Provide the (x, y) coordinate of the cell's center where the given text is located.  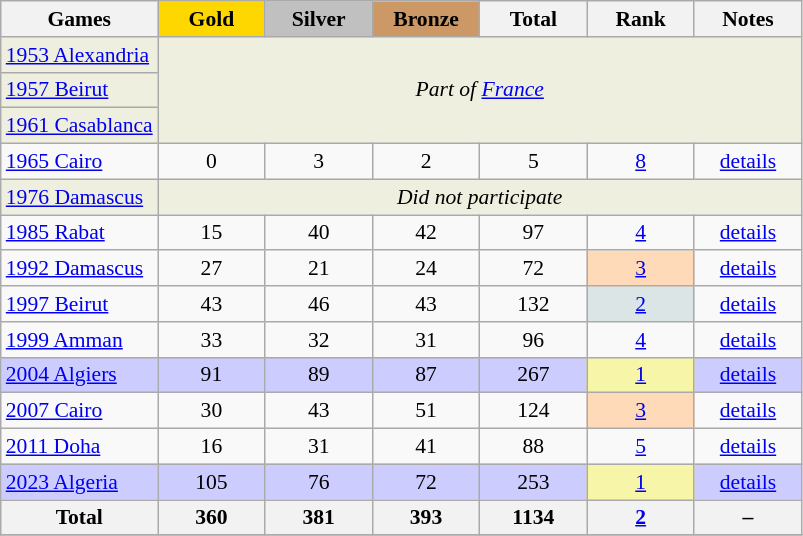
Gold (212, 19)
97 (534, 233)
87 (426, 375)
1985 Rabat (80, 233)
96 (534, 340)
393 (426, 518)
1997 Beirut (80, 304)
16 (212, 447)
21 (318, 269)
41 (426, 447)
267 (534, 375)
– (748, 518)
30 (212, 411)
1999 Amman (80, 340)
40 (318, 233)
2007 Cairo (80, 411)
91 (212, 375)
132 (534, 304)
253 (534, 482)
Bronze (426, 19)
2023 Algeria (80, 482)
32 (318, 340)
89 (318, 375)
Games (80, 19)
381 (318, 518)
105 (212, 482)
Silver (318, 19)
27 (212, 269)
360 (212, 518)
1965 Cairo (80, 162)
Part of France (480, 90)
33 (212, 340)
1992 Damascus (80, 269)
76 (318, 482)
88 (534, 447)
42 (426, 233)
8 (640, 162)
2011 Doha (80, 447)
1976 Damascus (80, 197)
124 (534, 411)
1953 Alexandria (80, 55)
0 (212, 162)
1957 Beirut (80, 90)
Rank (640, 19)
51 (426, 411)
Did not participate (480, 197)
1961 Casablanca (80, 126)
46 (318, 304)
Notes (748, 19)
15 (212, 233)
24 (426, 269)
2004 Algiers (80, 375)
1134 (534, 518)
